Output the (X, Y) coordinate of the center of the cell containing the given text.  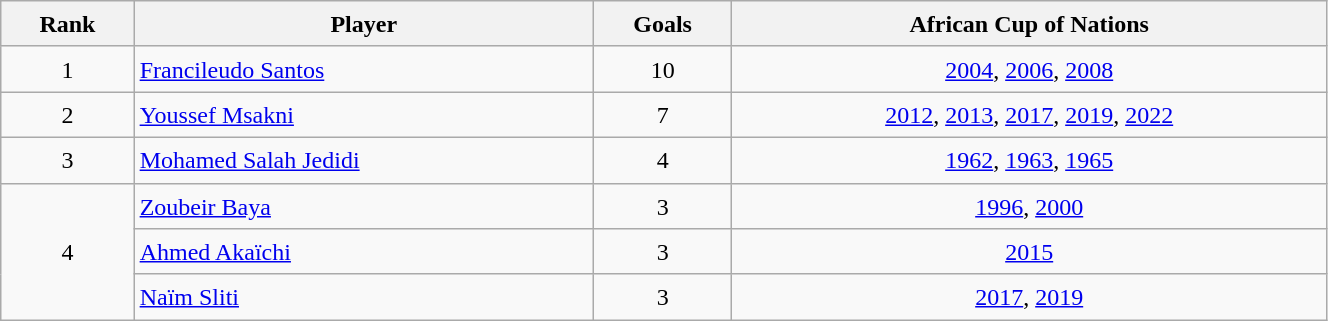
2012, 2013, 2017, 2019, 2022 (1029, 115)
2 (68, 115)
10 (662, 69)
7 (662, 115)
2015 (1029, 252)
1996, 2000 (1029, 206)
1962, 1963, 1965 (1029, 160)
Francileudo Santos (364, 69)
Mohamed Salah Jedidi (364, 160)
1 (68, 69)
2004, 2006, 2008 (1029, 69)
Goals (662, 24)
Youssef Msakni (364, 115)
Rank (68, 24)
Naïm Sliti (364, 297)
African Cup of Nations (1029, 24)
Ahmed Akaïchi (364, 252)
2017, 2019 (1029, 297)
Player (364, 24)
Zoubeir Baya (364, 206)
